Capture the cell that displays the provided text and extract its (X, Y) central coordinate. 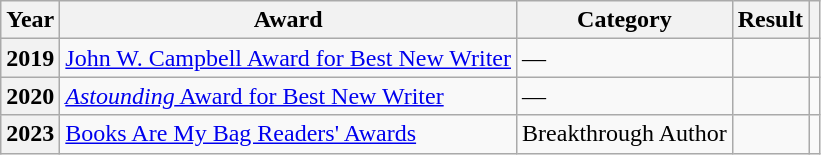
Result (770, 20)
Year (30, 20)
2019 (30, 58)
John W. Campbell Award for Best New Writer (288, 58)
2023 (30, 134)
Books Are My Bag Readers' Awards (288, 134)
Breakthrough Author (625, 134)
2020 (30, 96)
Astounding Award for Best New Writer (288, 96)
Award (288, 20)
Category (625, 20)
